Output the (X, Y) coordinate of the center of the cell containing the given text.  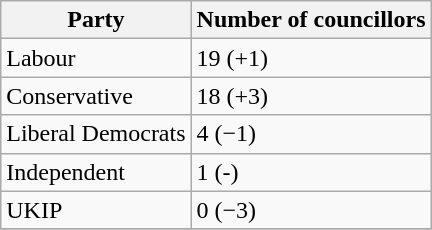
Liberal Democrats (96, 134)
Conservative (96, 96)
4 (−1) (311, 134)
Labour (96, 58)
UKIP (96, 210)
Number of councillors (311, 20)
18 (+3) (311, 96)
19 (+1) (311, 58)
1 (-) (311, 172)
0 (−3) (311, 210)
Independent (96, 172)
Party (96, 20)
